Output the [X, Y] coordinate of the center of the cell containing the given text.  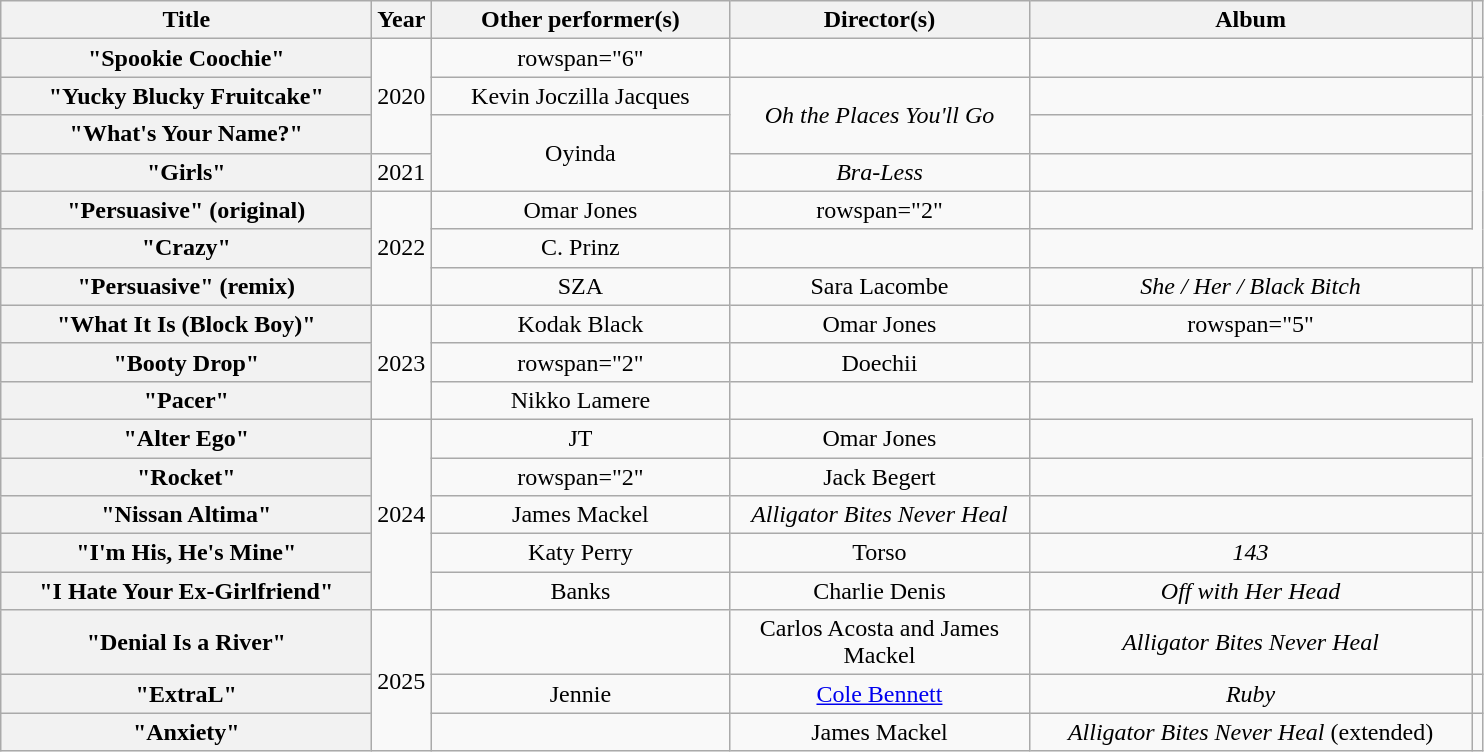
"Rocket" [186, 477]
"Pacer" [186, 400]
rowspan="5" [1250, 324]
Jack Begert [880, 477]
Kevin Joczilla Jacques [580, 96]
"Persuasive" (original) [186, 210]
Torso [880, 553]
2020 [402, 96]
"Spookie Coochie" [186, 58]
"Denial Is a River" [186, 642]
"What It Is (Block Boy)" [186, 324]
"I'm His, He's Mine" [186, 553]
Jennie [580, 694]
SZA [580, 286]
She / Her / Black Bitch [1250, 286]
"Anxiety" [186, 732]
JT [580, 438]
2023 [402, 362]
Oyinda [580, 153]
Title [186, 20]
"Yucky Blucky Fruitcake" [186, 96]
Ruby [1250, 694]
"Nissan Altima" [186, 515]
"Persuasive" (remix) [186, 286]
"ExtraL" [186, 694]
Banks [580, 591]
C. Prinz [580, 248]
Carlos Acosta and James Mackel [880, 642]
2025 [402, 680]
"Alter Ego" [186, 438]
Sara Lacombe [880, 286]
"Crazy" [186, 248]
Doechii [880, 362]
"Girls" [186, 172]
143 [1250, 553]
Album [1250, 20]
Other performer(s) [580, 20]
"I Hate Your Ex-Girlfriend" [186, 591]
2024 [402, 514]
"What's Your Name?" [186, 134]
Charlie Denis [880, 591]
2022 [402, 248]
Oh the Places You'll Go [880, 115]
Director(s) [880, 20]
2021 [402, 172]
Katy Perry [580, 553]
rowspan="6" [580, 58]
Nikko Lamere [580, 400]
Cole Bennett [880, 694]
Alligator Bites Never Heal (extended) [1250, 732]
Bra-Less [880, 172]
Off with Her Head [1250, 591]
Kodak Black [580, 324]
"Booty Drop" [186, 362]
Year [402, 20]
